Locate the cell with the specified text and output its (x, y) center coordinate. 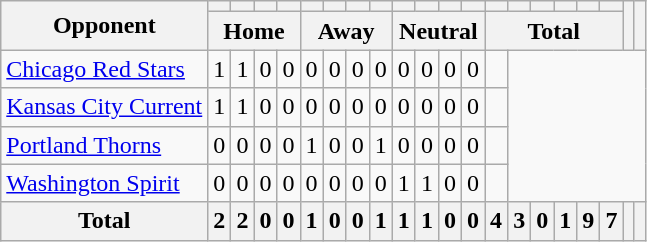
Portland Thorns (104, 145)
Opponent (104, 26)
Washington Spirit (104, 183)
Away (346, 31)
Chicago Red Stars (104, 69)
4 (496, 221)
Kansas City Current (104, 107)
3 (520, 221)
Home (254, 31)
9 (588, 221)
Neutral (438, 31)
7 (612, 221)
